Return the (x, y) coordinate for the center point of the cell that contains the specified text.  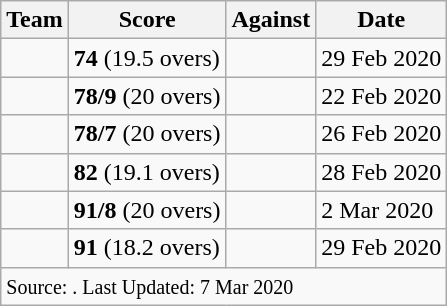
Team (35, 20)
78/9 (20 overs) (147, 96)
74 (19.5 overs) (147, 58)
26 Feb 2020 (382, 134)
2 Mar 2020 (382, 210)
22 Feb 2020 (382, 96)
Against (271, 20)
91 (18.2 overs) (147, 248)
28 Feb 2020 (382, 172)
91/8 (20 overs) (147, 210)
Date (382, 20)
82 (19.1 overs) (147, 172)
Score (147, 20)
Source: . Last Updated: 7 Mar 2020 (224, 286)
78/7 (20 overs) (147, 134)
